Locate the cell with the specified text and output its [X, Y] center coordinate. 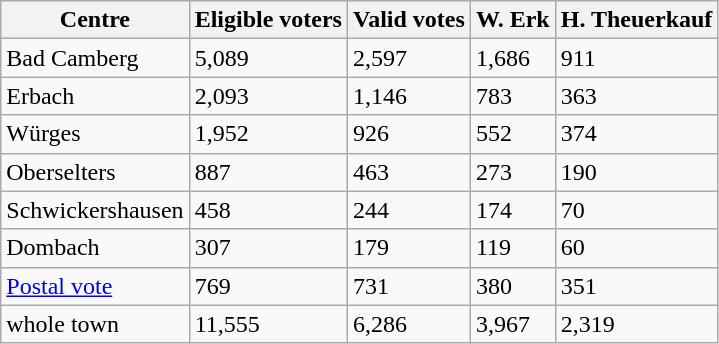
731 [408, 286]
2,319 [636, 324]
244 [408, 210]
Erbach [95, 96]
1,952 [268, 134]
458 [268, 210]
2,093 [268, 96]
60 [636, 248]
380 [512, 286]
70 [636, 210]
926 [408, 134]
Oberselters [95, 172]
3,967 [512, 324]
463 [408, 172]
190 [636, 172]
Valid votes [408, 20]
552 [512, 134]
Centre [95, 20]
Dombach [95, 248]
Schwickershausen [95, 210]
351 [636, 286]
Würges [95, 134]
174 [512, 210]
887 [268, 172]
Postal vote [95, 286]
11,555 [268, 324]
307 [268, 248]
911 [636, 58]
1,686 [512, 58]
W. Erk [512, 20]
6,286 [408, 324]
whole town [95, 324]
179 [408, 248]
5,089 [268, 58]
374 [636, 134]
273 [512, 172]
783 [512, 96]
H. Theuerkauf [636, 20]
119 [512, 248]
769 [268, 286]
363 [636, 96]
Eligible voters [268, 20]
1,146 [408, 96]
2,597 [408, 58]
Bad Camberg [95, 58]
